Capture the cell that displays the provided text and extract its (X, Y) central coordinate. 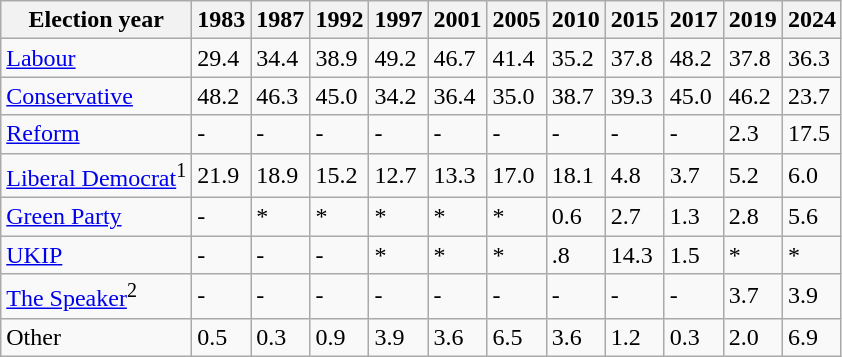
Election year (96, 20)
Liberal Democrat1 (96, 176)
41.4 (516, 58)
2005 (516, 20)
13.3 (458, 176)
34.4 (280, 58)
2001 (458, 20)
36.3 (812, 58)
5.6 (812, 217)
2015 (634, 20)
The Speaker2 (96, 296)
21.9 (222, 176)
6.0 (812, 176)
12.7 (398, 176)
23.7 (812, 96)
18.1 (576, 176)
34.2 (398, 96)
35.0 (516, 96)
39.3 (634, 96)
0.5 (222, 337)
29.4 (222, 58)
1992 (340, 20)
Reform (96, 134)
1.5 (694, 255)
6.9 (812, 337)
35.2 (576, 58)
2024 (812, 20)
49.2 (398, 58)
1.3 (694, 217)
1987 (280, 20)
2.0 (752, 337)
0.9 (340, 337)
.8 (576, 255)
2.3 (752, 134)
17.5 (812, 134)
Green Party (96, 217)
2019 (752, 20)
1997 (398, 20)
2.8 (752, 217)
Labour (96, 58)
38.7 (576, 96)
Conservative (96, 96)
2010 (576, 20)
36.4 (458, 96)
Other (96, 337)
UKIP (96, 255)
38.9 (340, 58)
46.3 (280, 96)
14.3 (634, 255)
1983 (222, 20)
46.2 (752, 96)
4.8 (634, 176)
17.0 (516, 176)
1.2 (634, 337)
2.7 (634, 217)
5.2 (752, 176)
6.5 (516, 337)
15.2 (340, 176)
2017 (694, 20)
18.9 (280, 176)
46.7 (458, 58)
0.6 (576, 217)
